Extract the (X, Y) coordinate from the center of the cell holding the provided text.  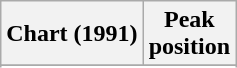
Peakposition (189, 34)
Chart (1991) (72, 34)
